Provide the [X, Y] coordinate of the cell's center where the given text is located.  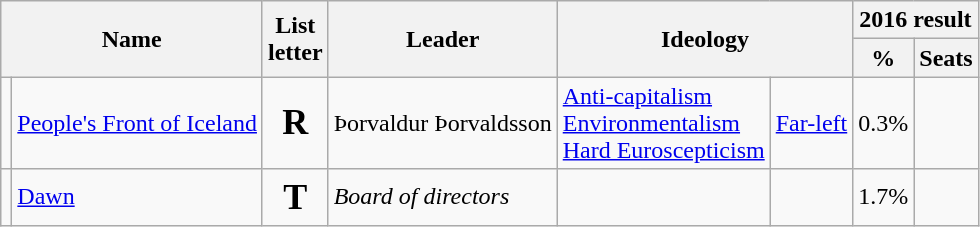
Listletter [295, 39]
Þorvaldur Þorvaldsson [442, 123]
People's Front of Iceland [138, 123]
Leader [442, 39]
Dawn [138, 197]
2016 result [916, 20]
% [884, 58]
Far-left [812, 123]
R [295, 123]
T [295, 197]
Anti-capitalismEnvironmentalismHard Euroscepticism [664, 123]
Ideology [705, 39]
0.3% [884, 123]
Seats [946, 58]
Board of directors [442, 197]
Name [132, 39]
1.7% [884, 197]
